Pinpoint the cell where the given text exists, returning its [X, Y] midpoint coordinate. 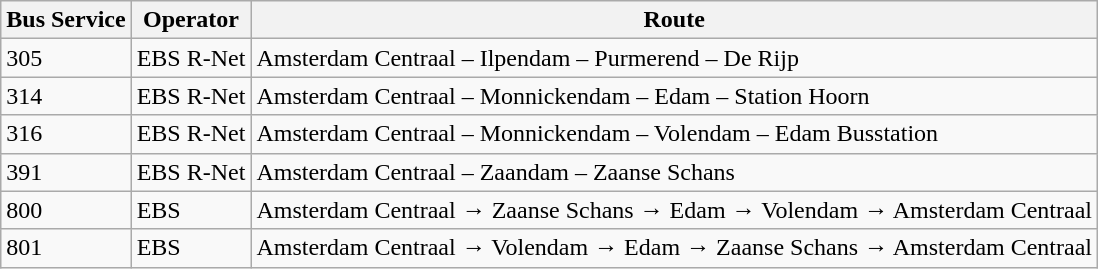
801 [66, 248]
Amsterdam Centraal → Zaanse Schans → Edam → Volendam → Amsterdam Centraal [674, 210]
305 [66, 58]
391 [66, 172]
Amsterdam Centraal – Zaandam – Zaanse Schans [674, 172]
314 [66, 96]
Amsterdam Centraal → Volendam → Edam → Zaanse Schans → Amsterdam Centraal [674, 248]
Operator [191, 20]
Amsterdam Centraal – Monnickendam – Volendam – Edam Busstation [674, 134]
Amsterdam Centraal – Monnickendam – Edam – Station Hoorn [674, 96]
316 [66, 134]
Route [674, 20]
800 [66, 210]
Bus Service [66, 20]
Amsterdam Centraal – Ilpendam – Purmerend – De Rijp [674, 58]
